Output the [x, y] coordinate of the center of the cell containing the given text.  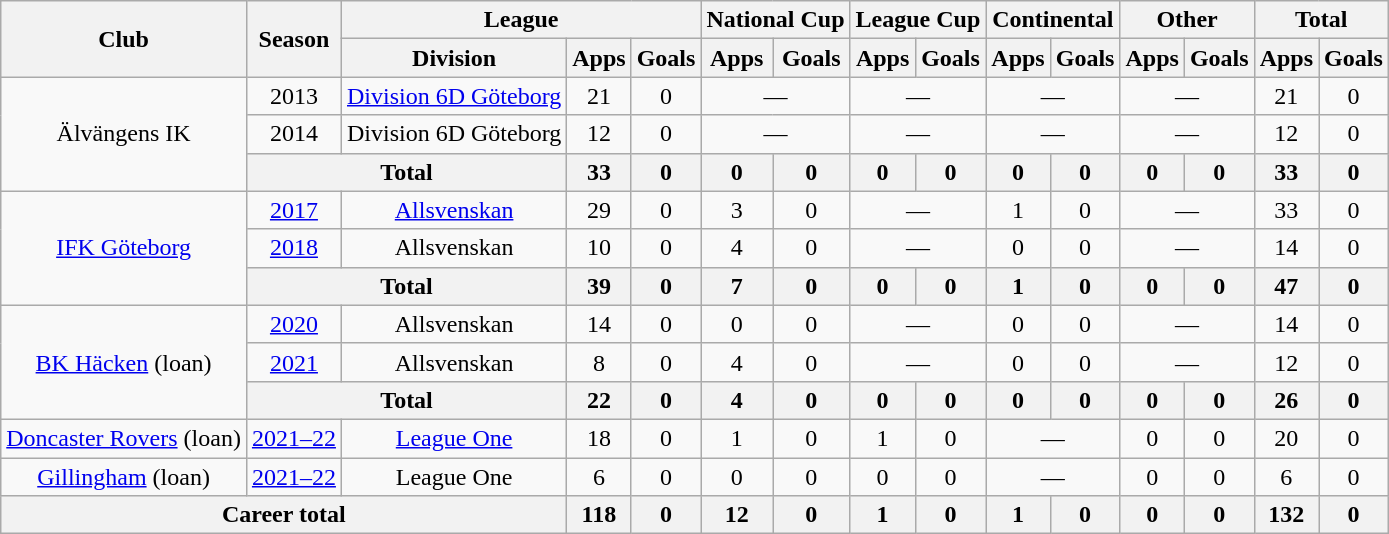
22 [599, 400]
118 [599, 515]
League [520, 20]
26 [1286, 400]
BK Häcken (loan) [124, 362]
Doncaster Rovers (loan) [124, 438]
2014 [294, 134]
2013 [294, 96]
132 [1286, 515]
Gillingham (loan) [124, 477]
7 [737, 286]
Älvängens IK [124, 134]
2020 [294, 324]
Season [294, 39]
Career total [284, 515]
Division [454, 58]
Club [124, 39]
2017 [294, 210]
2018 [294, 248]
League Cup [918, 20]
10 [599, 248]
8 [599, 362]
Other [1187, 20]
39 [599, 286]
47 [1286, 286]
National Cup [776, 20]
18 [599, 438]
Continental [1053, 20]
IFK Göteborg [124, 248]
29 [599, 210]
20 [1286, 438]
2021 [294, 362]
3 [737, 210]
